Capture the cell that displays the provided text and extract its [x, y] central coordinate. 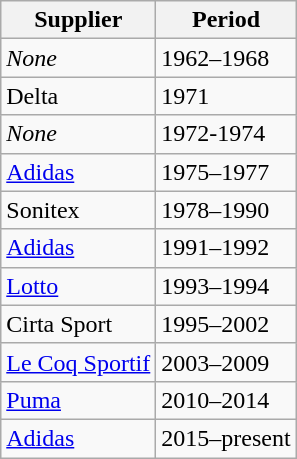
Period [226, 20]
1993–1994 [226, 286]
Cirta Sport [78, 324]
Puma [78, 400]
1978–1990 [226, 210]
Sonitex [78, 210]
1962–1968 [226, 58]
Delta [78, 96]
1995–2002 [226, 324]
2015–present [226, 438]
Le Coq Sportif [78, 362]
1972-1974 [226, 134]
Lotto [78, 286]
1991–1992 [226, 248]
1975–1977 [226, 172]
2010–2014 [226, 400]
Supplier [78, 20]
2003–2009 [226, 362]
1971 [226, 96]
